Return (X, Y) of the center of cell containing provided text 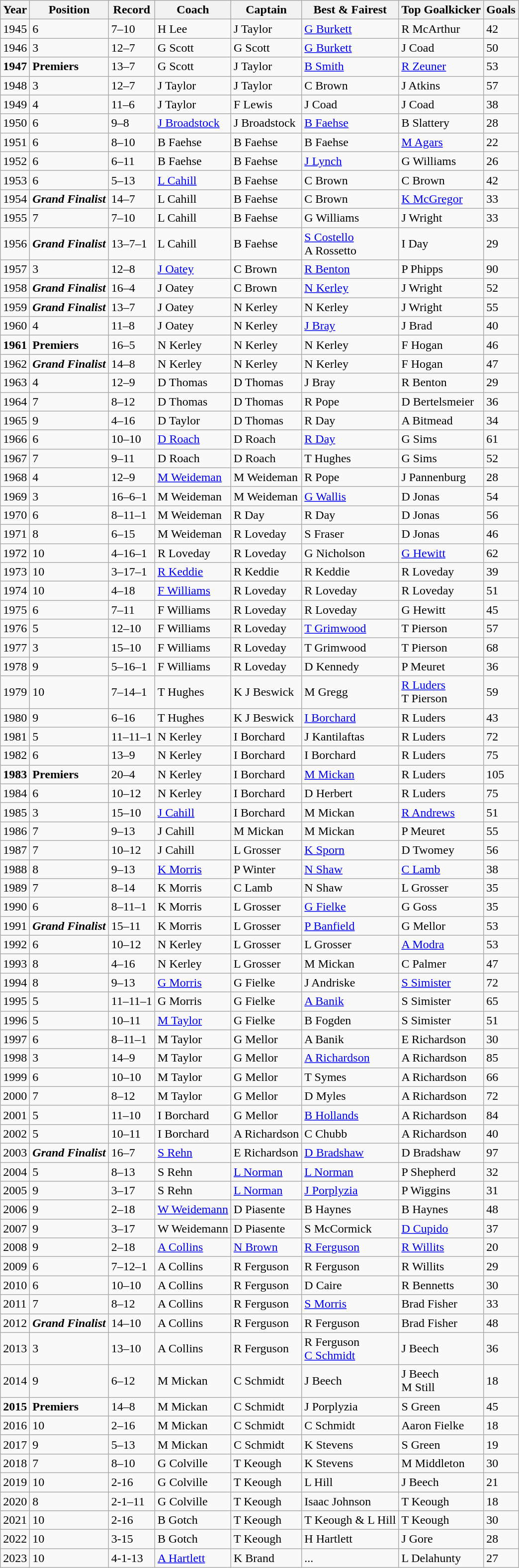
K Brand (266, 1558)
7–11 (131, 610)
1952 (15, 161)
Top Goalkicker (441, 10)
1966 (15, 439)
2-1–11 (131, 1501)
C Palmer (441, 964)
A Hartlett (193, 1558)
14–9 (131, 1058)
85 (501, 1058)
D Caire (350, 1285)
8–13 (131, 1171)
13–9 (131, 755)
1982 (15, 755)
1973 (15, 572)
S Morris (350, 1304)
19 (501, 1444)
P Phipps (441, 269)
2020 (15, 1501)
P Winter (266, 869)
J Brad (441, 326)
B Smith (350, 67)
L Hill (350, 1482)
6–12 (131, 1381)
9–8 (131, 123)
3-15 (131, 1539)
G Goss (441, 907)
Goals (501, 10)
2004 (15, 1171)
2023 (15, 1558)
34 (501, 420)
D Kennedy (350, 666)
1958 (15, 288)
31 (501, 1191)
A Bitmead (441, 420)
1957 (15, 269)
1948 (15, 85)
1990 (15, 907)
54 (501, 496)
9–11 (131, 458)
1996 (15, 1020)
R Bennetts (441, 1285)
21 (501, 1482)
S CostelloA Rossetto (350, 244)
1983 (15, 774)
K McGregor (441, 199)
A Modra (441, 945)
2016 (15, 1425)
1964 (15, 402)
1945 (15, 29)
2009 (15, 1266)
T Keough & L Hill (350, 1520)
11–10 (131, 1115)
R McArthur (441, 29)
N Brown (266, 1247)
R Andrews (441, 812)
22 (501, 142)
43 (501, 718)
1992 (15, 945)
1954 (15, 199)
S McCormick (350, 1229)
6–16 (131, 718)
2017 (15, 1444)
2011 (15, 1304)
1987 (15, 850)
1963 (15, 383)
90 (501, 269)
I Day (441, 244)
1965 (15, 420)
M Middleton (441, 1463)
1995 (15, 1001)
12–10 (131, 629)
G Wallis (350, 496)
1970 (15, 515)
16–7 (131, 1153)
D Bertelsmeier (441, 402)
11–8 (131, 326)
13–7–1 (131, 244)
1961 (15, 345)
2002 (15, 1134)
97 (501, 1153)
1977 (15, 648)
1969 (15, 496)
1999 (15, 1077)
2019 (15, 1482)
Aaron Fielke (441, 1425)
1953 (15, 180)
2021 (15, 1520)
1950 (15, 123)
Year (15, 10)
59 (501, 692)
7–14–1 (131, 692)
J Atkins (441, 85)
1947 (15, 67)
1949 (15, 104)
50 (501, 48)
11–6 (131, 104)
K Sporn (350, 850)
1979 (15, 692)
2003 (15, 1153)
1975 (15, 610)
J BeechM Still (441, 1381)
1956 (15, 244)
1988 (15, 869)
65 (501, 1001)
Coach (193, 10)
1997 (15, 1039)
R FergusonC Schmidt (350, 1349)
2012 (15, 1323)
H Lee (193, 29)
J Lynch (350, 161)
66 (501, 1077)
1955 (15, 218)
2005 (15, 1191)
3–17–1 (131, 572)
1972 (15, 553)
2–16 (131, 1425)
R Zeuner (441, 67)
P Wiggins (441, 1191)
16–4 (131, 288)
20–4 (131, 774)
32 (501, 1171)
1967 (15, 458)
13–10 (131, 1349)
1946 (15, 48)
62 (501, 553)
2010 (15, 1285)
D Cupido (441, 1229)
1984 (15, 793)
F Lewis (266, 104)
... (350, 1558)
16–5 (131, 345)
61 (501, 439)
5–16–1 (131, 666)
T Symes (350, 1077)
D Twomey (441, 850)
2013 (15, 1349)
1980 (15, 718)
2014 (15, 1381)
Record (131, 10)
2000 (15, 1096)
1985 (15, 812)
H Hartlett (350, 1539)
1976 (15, 629)
1974 (15, 591)
1993 (15, 964)
15–11 (131, 926)
1951 (15, 142)
105 (501, 774)
1989 (15, 888)
6–11 (131, 161)
P Banfield (350, 926)
14–7 (131, 199)
26 (501, 161)
1978 (15, 666)
2015 (15, 1406)
84 (501, 1115)
1991 (15, 926)
7–12–1 (131, 1266)
4-1-13 (131, 1558)
B Hollands (350, 1115)
G Nicholson (350, 553)
J Pannenburg (441, 477)
M Agars (441, 142)
S Fraser (350, 534)
D Myles (350, 1096)
J Andriske (350, 983)
J Kantilaftas (350, 737)
6–15 (131, 534)
1971 (15, 534)
1962 (15, 364)
1981 (15, 737)
2022 (15, 1539)
8–14 (131, 888)
27 (501, 1558)
1960 (15, 326)
1994 (15, 983)
D Taylor (193, 420)
39 (501, 572)
C Chubb (350, 1134)
4–18 (131, 591)
B Slattery (441, 123)
2007 (15, 1229)
Captain (266, 10)
1959 (15, 307)
4–16–1 (131, 553)
D Herbert (350, 793)
20 (501, 1247)
14–10 (131, 1323)
J Gore (441, 1539)
2018 (15, 1463)
2008 (15, 1247)
16–6–1 (131, 496)
1998 (15, 1058)
L Delahunty (441, 1558)
R LudersT Pierson (441, 692)
68 (501, 648)
P Shepherd (441, 1171)
12–8 (131, 269)
1968 (15, 477)
2006 (15, 1210)
Position (69, 10)
1986 (15, 831)
Isaac Johnson (350, 1501)
2001 (15, 1115)
M Gregg (350, 692)
37 (501, 1229)
B Fogden (350, 1020)
Best & Fairest (350, 10)
